Locate the cell with the specified text and output its [x, y] center coordinate. 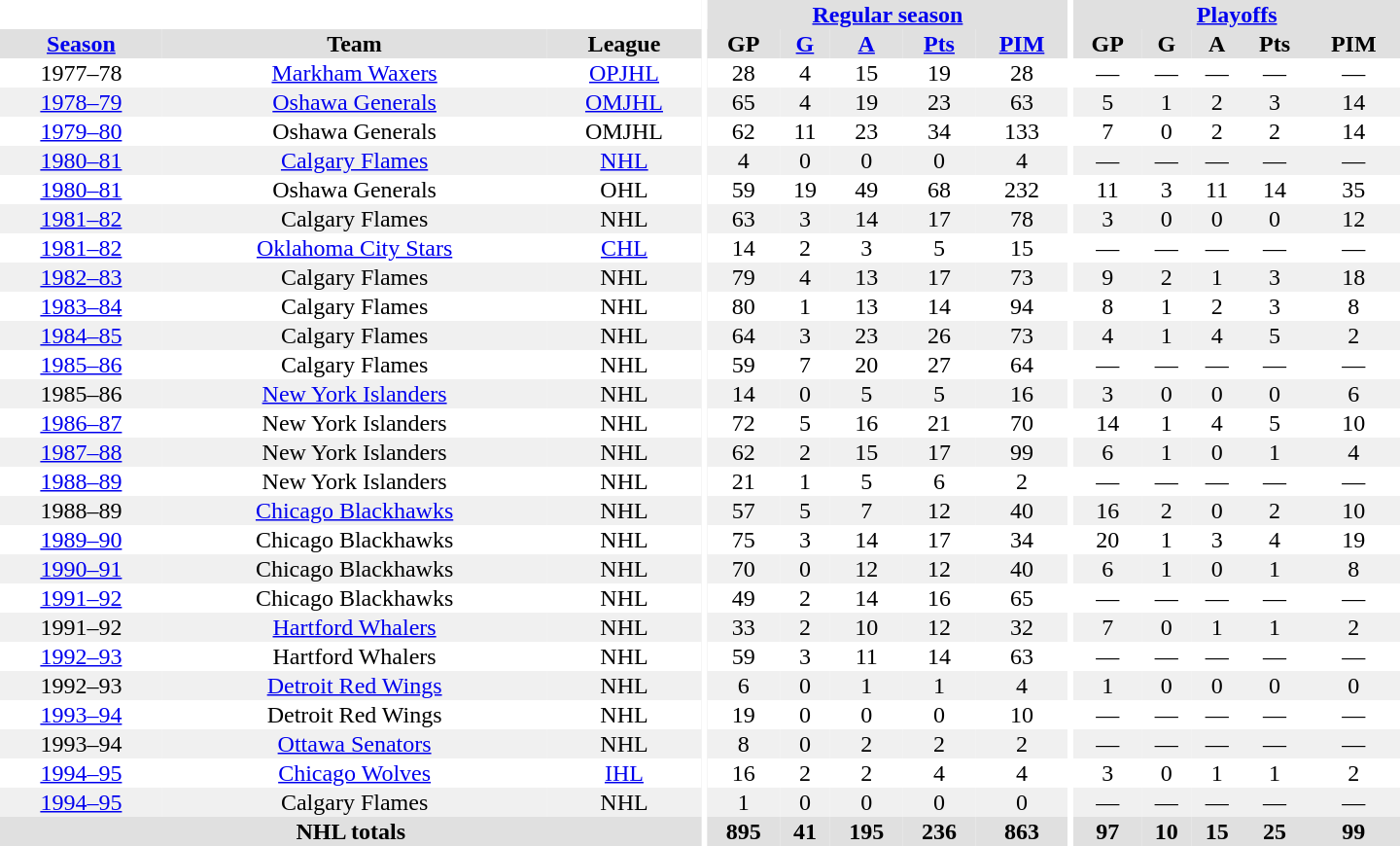
1979–80 [82, 131]
1986–87 [82, 423]
1984–85 [82, 335]
CHL [624, 248]
9 [1107, 277]
NHL totals [351, 831]
72 [743, 423]
57 [743, 511]
195 [867, 831]
26 [939, 335]
75 [743, 540]
33 [743, 627]
79 [743, 277]
78 [1021, 219]
Chicago Wolves [355, 773]
Team [355, 44]
Oklahoma City Stars [355, 248]
League [624, 44]
236 [939, 831]
Playoffs [1237, 15]
1978–79 [82, 102]
OPJHL [624, 73]
97 [1107, 831]
80 [743, 306]
Season [82, 44]
27 [939, 365]
1990–91 [82, 569]
Markham Waxers [355, 73]
Ottawa Senators [355, 744]
895 [743, 831]
1989–90 [82, 540]
IHL [624, 773]
1982–83 [82, 277]
1987–88 [82, 452]
94 [1021, 306]
133 [1021, 131]
Regular season [887, 15]
1983–84 [82, 306]
1977–78 [82, 73]
41 [805, 831]
35 [1353, 190]
68 [939, 190]
232 [1021, 190]
32 [1021, 627]
18 [1353, 277]
OHL [624, 190]
25 [1276, 831]
863 [1021, 831]
